Output the [x, y] coordinate of the center of the cell containing the given text.  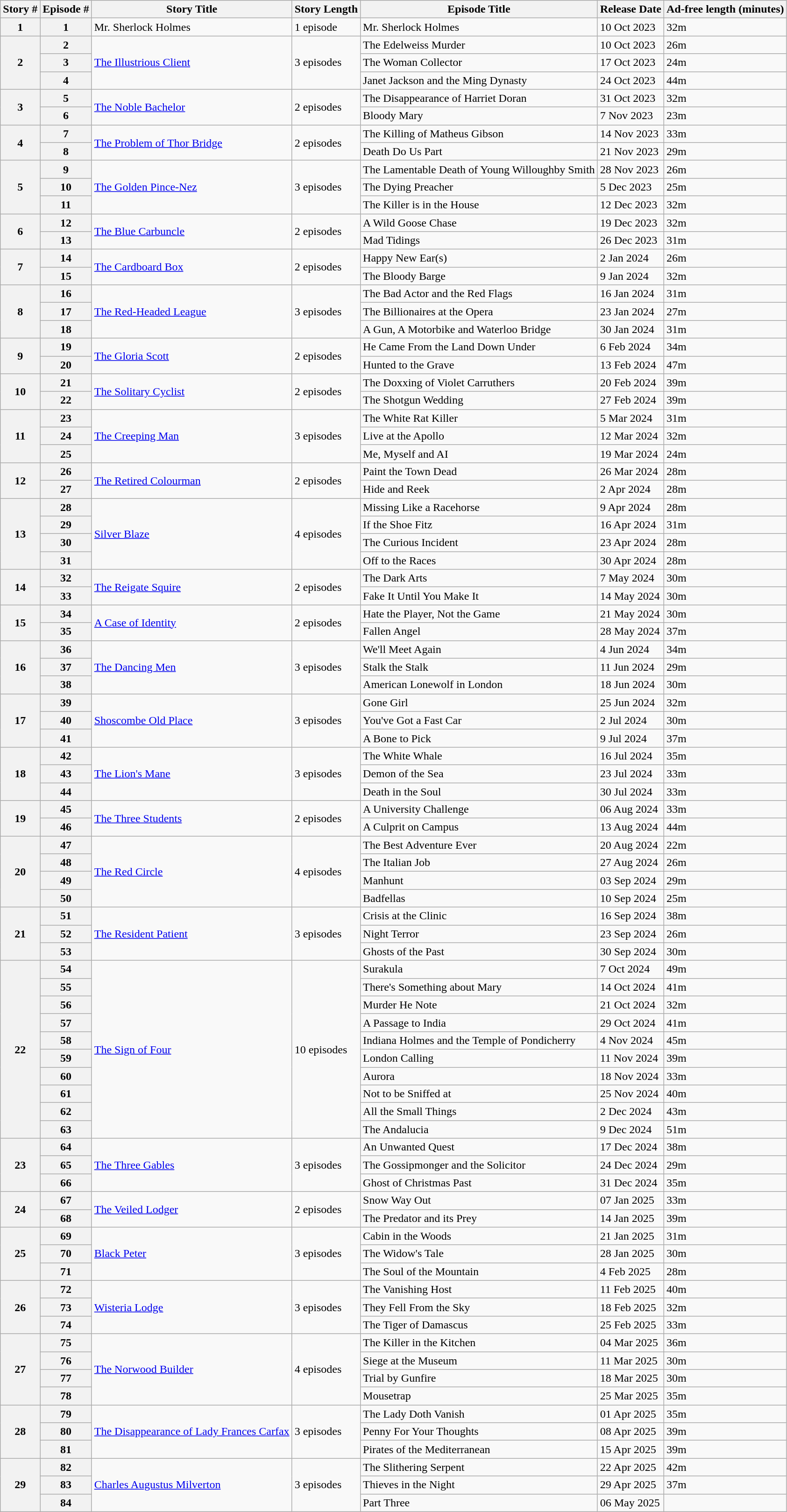
67 [66, 1200]
The Veiled Lodger [191, 1209]
Night Terror [479, 934]
9 Jan 2024 [631, 276]
82 [66, 1467]
75 [66, 1342]
34 [66, 614]
26 Dec 2023 [631, 241]
07 Jan 2025 [631, 1200]
30 Sep 2024 [631, 951]
The Creeping Man [191, 436]
51 [66, 916]
The Italian Job [479, 863]
10 Sep 2024 [631, 898]
A Gun, A Motorbike and Waterloo Bridge [479, 329]
25 Jun 2024 [631, 703]
12 Dec 2023 [631, 205]
21 Jan 2025 [631, 1236]
The Killer is in the House [479, 205]
18 Jun 2024 [631, 685]
Hide and Reek [479, 489]
65 [66, 1165]
Fake It Until You Make It [479, 596]
29 Apr 2025 [631, 1485]
The Gloria Scott [191, 356]
The Lion's Mane [191, 774]
83 [66, 1485]
38 [66, 685]
22 Apr 2025 [631, 1467]
20 Aug 2024 [631, 845]
The Killer in the Kitchen [479, 1342]
The Dark Arts [479, 578]
The Gossipmonger and the Solicitor [479, 1165]
Crisis at the Clinic [479, 916]
Snow Way Out [479, 1200]
23 Jul 2024 [631, 774]
79 [66, 1414]
52 [66, 934]
01 Apr 2025 [631, 1414]
The Red-Headed League [191, 312]
17 Oct 2023 [631, 63]
11 Jun 2024 [631, 667]
18 Nov 2024 [631, 1076]
03 Sep 2024 [631, 880]
The Three Students [191, 818]
A Wild Goose Chase [479, 223]
Silver Blaze [191, 533]
Murder He Note [479, 1005]
Part Three [479, 1503]
1 episode [326, 27]
36 [66, 649]
84 [66, 1503]
Hunted to the Grave [479, 365]
The Woman Collector [479, 63]
30 Apr 2024 [631, 561]
Death Do Us Part [479, 151]
Story Length [326, 9]
Hate the Player, Not the Game [479, 614]
The Cardboard Box [191, 267]
American Lonewolf in London [479, 685]
The Slithering Serpent [479, 1467]
70 [66, 1254]
Off to the Races [479, 561]
Story # [21, 9]
Bloody Mary [479, 116]
The Killing of Matheus Gibson [479, 134]
You've Got a Fast Car [479, 720]
The Doxxing of Violet Carruthers [479, 383]
Siege at the Museum [479, 1361]
Charles Augustus Milverton [191, 1485]
47m [725, 365]
36m [725, 1342]
28 May 2024 [631, 632]
35 [66, 632]
39 [66, 703]
31 [66, 561]
Release Date [631, 9]
The Dying Preacher [479, 187]
Cabin in the Woods [479, 1236]
06 Aug 2024 [631, 809]
13 Aug 2024 [631, 827]
Fallen Angel [479, 632]
66 [66, 1183]
A Passage to India [479, 1022]
6 Feb 2024 [631, 347]
06 May 2025 [631, 1503]
The Three Gables [191, 1165]
42 [66, 756]
73 [66, 1307]
The Predator and its Prey [479, 1218]
28 Nov 2023 [631, 169]
60 [66, 1076]
55 [66, 987]
Gone Girl [479, 703]
Story Title [191, 9]
The Lady Doth Vanish [479, 1414]
The Soul of the Mountain [479, 1271]
Ghost of Christmas Past [479, 1183]
The Lamentable Death of Young Willoughby Smith [479, 169]
7 Oct 2024 [631, 969]
21 Oct 2024 [631, 1005]
19 Dec 2023 [631, 223]
7 Nov 2023 [631, 116]
The Illustrious Client [191, 63]
64 [66, 1147]
9 Apr 2024 [631, 507]
The Bad Actor and the Red Flags [479, 294]
04 Mar 2025 [631, 1342]
Surakula [479, 969]
59 [66, 1058]
The Bloody Barge [479, 276]
Pirates of the Mediterranean [479, 1449]
22m [725, 845]
Aurora [479, 1076]
London Calling [479, 1058]
Missing Like a Racehorse [479, 507]
10 episodes [326, 1049]
9 Jul 2024 [631, 738]
The Sign of Four [191, 1049]
16 Jul 2024 [631, 756]
46 [66, 827]
Wisteria Lodge [191, 1307]
11 Nov 2024 [631, 1058]
2 Apr 2024 [631, 489]
80 [66, 1432]
18 Feb 2025 [631, 1307]
24 Dec 2024 [631, 1165]
A University Challenge [479, 809]
Ghosts of the Past [479, 951]
30 Jul 2024 [631, 792]
20 Feb 2024 [631, 383]
A Culprit on Campus [479, 827]
The Billionaires at the Opera [479, 312]
The Edelweiss Murder [479, 45]
71 [66, 1271]
Live at the Apollo [479, 436]
The Curious Incident [479, 543]
45m [725, 1040]
The Tiger of Damascus [479, 1325]
23 Sep 2024 [631, 934]
23 Jan 2024 [631, 312]
Mad Tidings [479, 241]
47 [66, 845]
81 [66, 1449]
There's Something about Mary [479, 987]
43 [66, 774]
The Solitary Cyclist [191, 391]
78 [66, 1396]
Episode Title [479, 9]
53 [66, 951]
The Norwood Builder [191, 1369]
16 Sep 2024 [631, 916]
The Vanishing Host [479, 1289]
The Andalucia [479, 1129]
16 Jan 2024 [631, 294]
54 [66, 969]
18 Mar 2025 [631, 1378]
48 [66, 863]
All the Small Things [479, 1112]
The Shotgun Wedding [479, 400]
The Red Circle [191, 872]
42m [725, 1467]
2 Jul 2024 [631, 720]
24 Oct 2023 [631, 80]
The Problem of Thor Bridge [191, 142]
The Reigate Squire [191, 587]
17 Dec 2024 [631, 1147]
56 [66, 1005]
16 Apr 2024 [631, 525]
49m [725, 969]
45 [66, 809]
23m [725, 116]
69 [66, 1236]
26 Mar 2024 [631, 471]
Death in the Soul [479, 792]
30 Jan 2024 [631, 329]
11 Feb 2025 [631, 1289]
63 [66, 1129]
51m [725, 1129]
44 [66, 792]
27 Feb 2024 [631, 400]
Paint the Town Dead [479, 471]
Black Peter [191, 1254]
The Best Adventure Ever [479, 845]
Demon of the Sea [479, 774]
We'll Meet Again [479, 649]
25 Feb 2025 [631, 1325]
5 Dec 2023 [631, 187]
76 [66, 1361]
32 [66, 578]
72 [66, 1289]
A Bone to Pick [479, 738]
37 [66, 667]
Not to be Sniffed at [479, 1094]
The Widow's Tale [479, 1254]
4 Nov 2024 [631, 1040]
50 [66, 898]
Ad-free length (minutes) [725, 9]
The Noble Bachelor [191, 107]
The Resident Patient [191, 934]
14 May 2024 [631, 596]
68 [66, 1218]
25 Mar 2025 [631, 1396]
Manhunt [479, 880]
21 May 2024 [631, 614]
62 [66, 1112]
14 Jan 2025 [631, 1218]
Trial by Gunfire [479, 1378]
An Unwanted Quest [479, 1147]
31 Dec 2024 [631, 1183]
49 [66, 880]
9 Dec 2024 [631, 1129]
They Fell From the Sky [479, 1307]
He Came From the Land Down Under [479, 347]
31 Oct 2023 [631, 98]
Shoscombe Old Place [191, 720]
41 [66, 738]
2 Jan 2024 [631, 258]
Me, Myself and AI [479, 454]
77 [66, 1378]
2 Dec 2024 [631, 1112]
The Golden Pince-Nez [191, 187]
5 Mar 2024 [631, 418]
4 Jun 2024 [631, 649]
61 [66, 1094]
7 May 2024 [631, 578]
27 Aug 2024 [631, 863]
08 Apr 2025 [631, 1432]
21 Nov 2023 [631, 151]
58 [66, 1040]
The Disappearance of Lady Frances Carfax [191, 1432]
Indiana Holmes and the Temple of Pondicherry [479, 1040]
Happy New Ear(s) [479, 258]
19 Mar 2024 [631, 454]
The White Whale [479, 756]
Stalk the Stalk [479, 667]
Janet Jackson and the Ming Dynasty [479, 80]
Badfellas [479, 898]
The White Rat Killer [479, 418]
14 Nov 2023 [631, 134]
28 Jan 2025 [631, 1254]
14 Oct 2024 [631, 987]
25 Nov 2024 [631, 1094]
Penny For Your Thoughts [479, 1432]
The Retired Colourman [191, 480]
Thieves in the Night [479, 1485]
23 Apr 2024 [631, 543]
43m [725, 1112]
74 [66, 1325]
4 Feb 2025 [631, 1271]
33 [66, 596]
The Blue Carbuncle [191, 232]
The Dancing Men [191, 667]
If the Shoe Fitz [479, 525]
29 Oct 2024 [631, 1022]
15 Apr 2025 [631, 1449]
11 Mar 2025 [631, 1361]
A Case of Identity [191, 623]
57 [66, 1022]
Mousetrap [479, 1396]
Episode # [66, 9]
27m [725, 312]
40 [66, 720]
The Disappearance of Harriet Doran [479, 98]
30 [66, 543]
13 Feb 2024 [631, 365]
12 Mar 2024 [631, 436]
